Capture the cell that displays the provided text and extract its [X, Y] central coordinate. 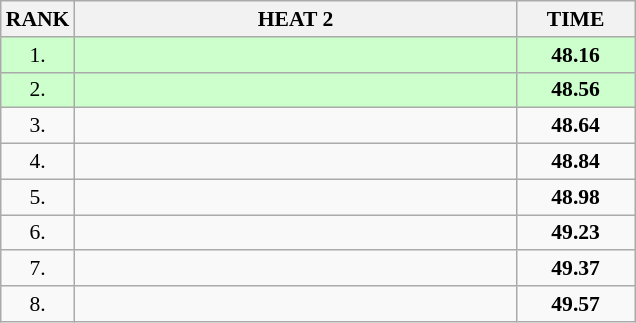
4. [38, 162]
49.57 [576, 304]
3. [38, 126]
48.98 [576, 197]
2. [38, 90]
TIME [576, 19]
8. [38, 304]
6. [38, 233]
7. [38, 269]
1. [38, 55]
48.56 [576, 90]
48.16 [576, 55]
HEAT 2 [295, 19]
49.23 [576, 233]
49.37 [576, 269]
5. [38, 197]
RANK [38, 19]
48.84 [576, 162]
48.64 [576, 126]
